Locate the cell with the specified text and output its [x, y] center coordinate. 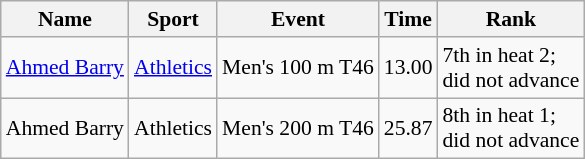
Men's 200 m T46 [298, 128]
Sport [173, 19]
13.00 [408, 68]
Men's 100 m T46 [298, 68]
Rank [512, 19]
Event [298, 19]
Name [65, 19]
25.87 [408, 128]
7th in heat 2; did not advance [512, 68]
8th in heat 1; did not advance [512, 128]
Time [408, 19]
